Search for the cell housing the specified text and yield its (X, Y) center coordinate. 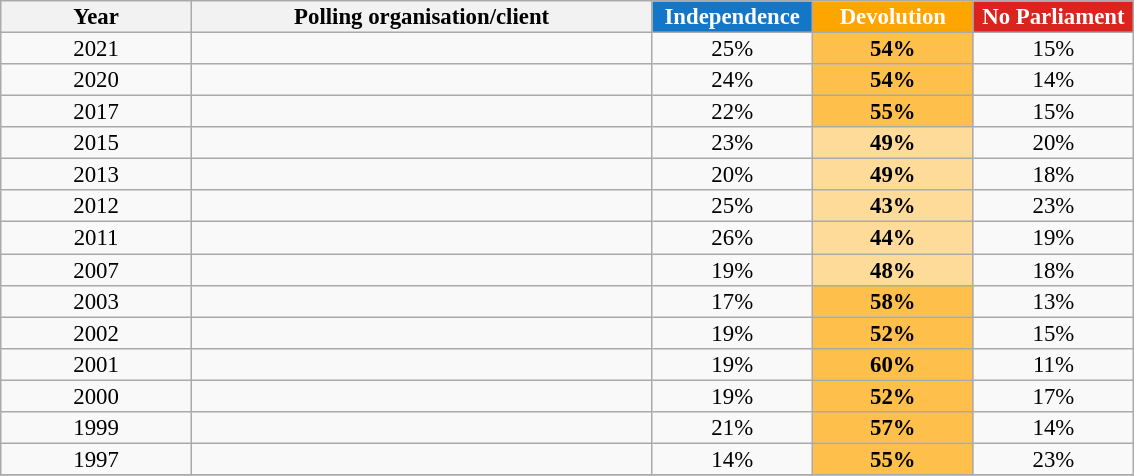
2001 (96, 364)
22% (732, 112)
2013 (96, 175)
2000 (96, 396)
2012 (96, 206)
13% (1054, 301)
Independence (732, 17)
Polling organisation/client (422, 17)
24% (732, 80)
2002 (96, 333)
2011 (96, 238)
60% (894, 364)
Year (96, 17)
58% (894, 301)
43% (894, 206)
26% (732, 238)
2017 (96, 112)
44% (894, 238)
2021 (96, 49)
11% (1054, 364)
1999 (96, 428)
2020 (96, 80)
Devolution (894, 17)
48% (894, 270)
21% (732, 428)
2015 (96, 143)
57% (894, 428)
1997 (96, 459)
2007 (96, 270)
2003 (96, 301)
No Parliament (1054, 17)
